Find where the given text appears and provide that cell's center as (x, y) coordinate. 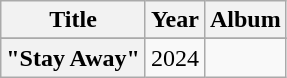
"Stay Away" (74, 58)
2024 (174, 58)
Year (174, 20)
Title (74, 20)
Album (245, 20)
